Identify which cell holds the provided text, then report its (X, Y) central coordinate. 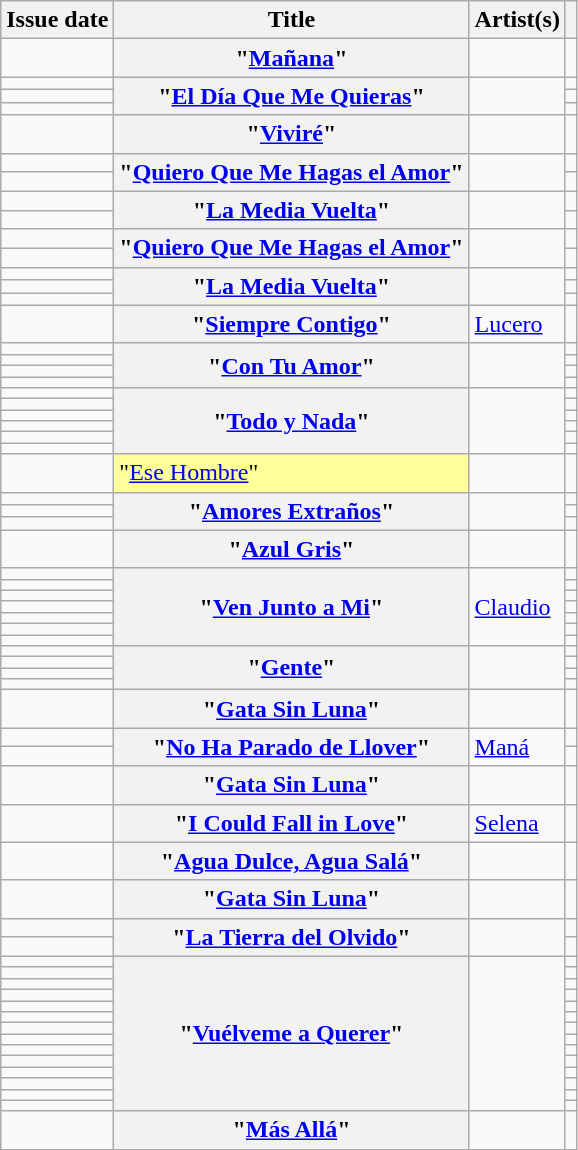
"Vuélveme a Querer" (292, 1034)
"Agua Dulce, Agua Salá" (292, 861)
Selena (517, 823)
Title (292, 20)
Issue date (58, 20)
"Siempre Contigo" (292, 324)
"Amores Extraños" (292, 511)
"La Tierra del Olvido" (292, 937)
Maná (517, 747)
"El Día Que Me Quieras" (292, 96)
"Ese Hombre" (292, 473)
"Viviré" (292, 134)
"Con Tu Amor" (292, 365)
"No Ha Parado de Llover" (292, 747)
"I Could Fall in Love" (292, 823)
Artist(s) (517, 20)
"Todo y Nada" (292, 421)
Lucero (517, 324)
"Azul Gris" (292, 549)
"Más Allá" (292, 1130)
"Mañana" (292, 58)
"Gente" (292, 668)
"Ven Junto a Mi" (292, 606)
Claudio (517, 606)
